Capture the cell that displays the provided text and extract its (x, y) central coordinate. 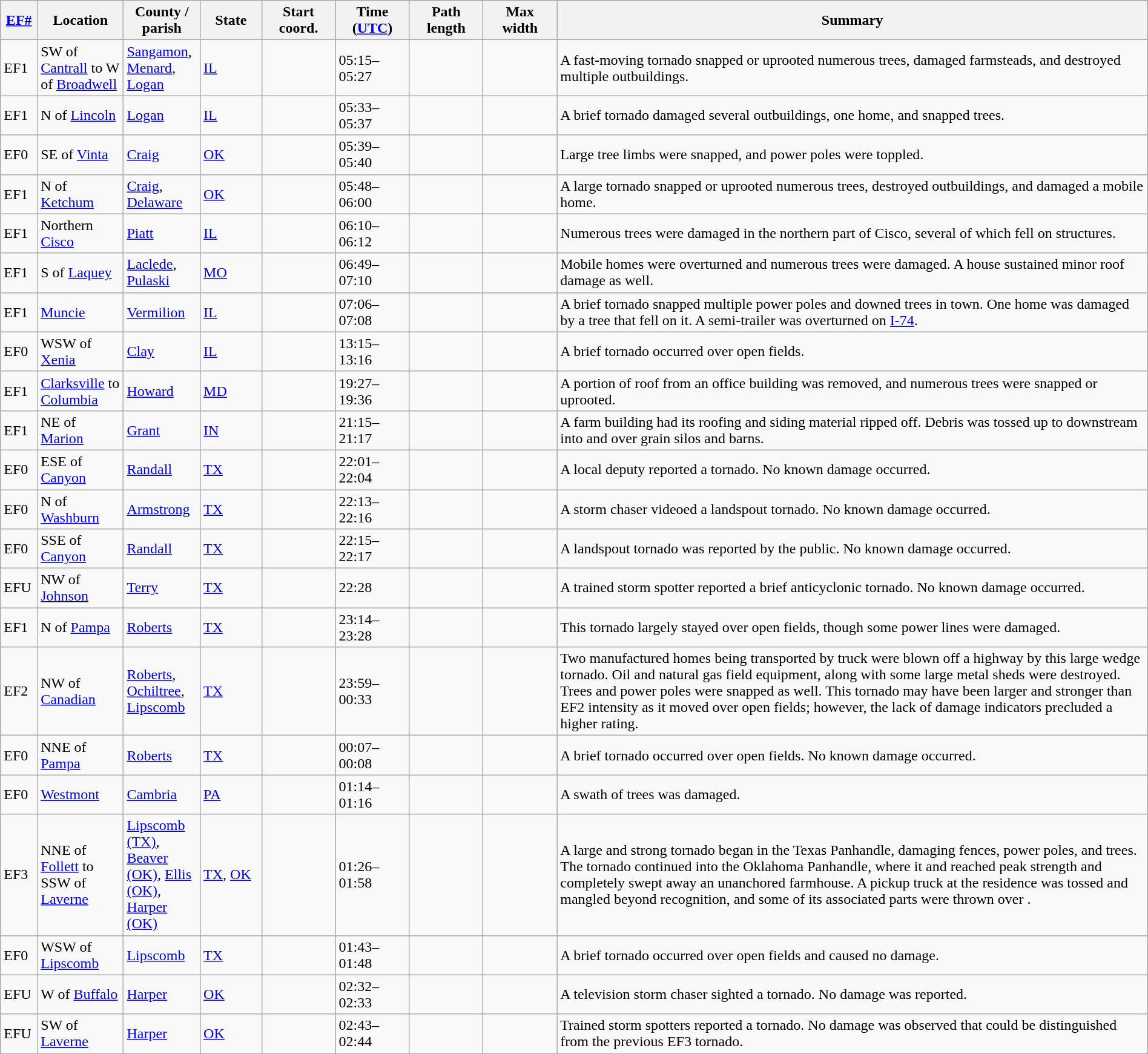
Clay (162, 351)
02:32–02:33 (372, 994)
Logan (162, 115)
Craig, Delaware (162, 194)
W of Buffalo (81, 994)
A landspout tornado was reported by the public. No known damage occurred. (853, 548)
NW of Canadian (81, 691)
S of Laquey (81, 272)
00:07–00:08 (372, 756)
A large tornado snapped or uprooted numerous trees, destroyed outbuildings, and damaged a mobile home. (853, 194)
05:33–05:37 (372, 115)
Vermilion (162, 312)
Laclede, Pulaski (162, 272)
SW of Laverne (81, 1034)
State (231, 21)
N of Pampa (81, 627)
05:15–05:27 (372, 68)
22:28 (372, 588)
NW of Johnson (81, 588)
N of Washburn (81, 509)
23:14–23:28 (372, 627)
Northern Cisco (81, 234)
A swath of trees was damaged. (853, 794)
A portion of roof from an office building was removed, and numerous trees were snapped or uprooted. (853, 391)
NNE of Pampa (81, 756)
WSW of Xenia (81, 351)
Westmont (81, 794)
N of Ketchum (81, 194)
Piatt (162, 234)
A farm building had its roofing and siding material ripped off. Debris was tossed up to downstream into and over grain silos and barns. (853, 430)
Roberts, Ochiltree, Lipscomb (162, 691)
SE of Vinta (81, 155)
ESE of Canyon (81, 470)
NNE of Follett to SSW of Laverne (81, 875)
A brief tornado occurred over open fields and caused no damage. (853, 955)
SW of Cantrall to W of Broadwell (81, 68)
Large tree limbs were snapped, and power poles were toppled. (853, 155)
21:15–21:17 (372, 430)
Sangamon, Menard, Logan (162, 68)
Trained storm spotters reported a tornado. No damage was observed that could be distinguished from the previous EF3 tornado. (853, 1034)
Clarksville to Columbia (81, 391)
This tornado largely stayed over open fields, though some power lines were damaged. (853, 627)
Max width (520, 21)
07:06–07:08 (372, 312)
13:15–13:16 (372, 351)
N of Lincoln (81, 115)
Howard (162, 391)
A brief tornado occurred over open fields. No known damage occurred. (853, 756)
EF3 (19, 875)
A brief tornado damaged several outbuildings, one home, and snapped trees. (853, 115)
A brief tornado occurred over open fields. (853, 351)
Muncie (81, 312)
22:01–22:04 (372, 470)
01:14–01:16 (372, 794)
Summary (853, 21)
Location (81, 21)
A local deputy reported a tornado. No known damage occurred. (853, 470)
A fast-moving tornado snapped or uprooted numerous trees, damaged farmsteads, and destroyed multiple outbuildings. (853, 68)
Grant (162, 430)
Numerous trees were damaged in the northern part of Cisco, several of which fell on structures. (853, 234)
23:59–00:33 (372, 691)
SSE of Canyon (81, 548)
Mobile homes were overturned and numerous trees were damaged. A house sustained minor roof damage as well. (853, 272)
06:49–07:10 (372, 272)
01:43–01:48 (372, 955)
05:39–05:40 (372, 155)
Path length (446, 21)
MO (231, 272)
Start coord. (299, 21)
Lipscomb (162, 955)
A trained storm spotter reported a brief anticyclonic tornado. No known damage occurred. (853, 588)
WSW of Lipscomb (81, 955)
22:13–22:16 (372, 509)
02:43–02:44 (372, 1034)
Craig (162, 155)
Armstrong (162, 509)
22:15–22:17 (372, 548)
Terry (162, 588)
Lipscomb (TX), Beaver (OK), Ellis (OK), Harper (OK) (162, 875)
A television storm chaser sighted a tornado. No damage was reported. (853, 994)
Time (UTC) (372, 21)
County / parish (162, 21)
NE of Marion (81, 430)
05:48–06:00 (372, 194)
IN (231, 430)
EF2 (19, 691)
06:10–06:12 (372, 234)
Cambria (162, 794)
19:27–19:36 (372, 391)
PA (231, 794)
TX, OK (231, 875)
EF# (19, 21)
A storm chaser videoed a landspout tornado. No known damage occurred. (853, 509)
01:26–01:58 (372, 875)
MD (231, 391)
